Output the [X, Y] coordinate of the center of the cell containing the given text.  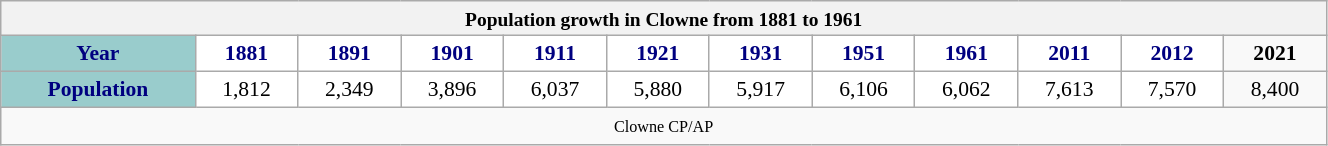
5,917 [760, 90]
8,400 [1274, 90]
2012 [1172, 54]
2,349 [350, 90]
1891 [350, 54]
2011 [1070, 54]
1951 [864, 54]
5,880 [658, 90]
6,106 [864, 90]
3,896 [452, 90]
Clowne CP/AP [664, 126]
1,812 [246, 90]
1911 [556, 54]
6,062 [966, 90]
Year [98, 54]
1901 [452, 54]
7,570 [1172, 90]
6,037 [556, 90]
1931 [760, 54]
1881 [246, 54]
2021 [1274, 54]
Population growth in Clowne from 1881 to 1961 [664, 18]
7,613 [1070, 90]
1921 [658, 54]
1961 [966, 54]
Population [98, 90]
